Identify which cell holds the provided text, then report its [X, Y] central coordinate. 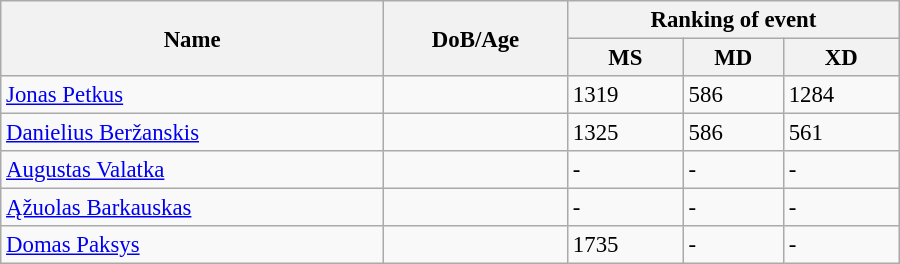
MD [733, 58]
Ranking of event [734, 20]
1284 [841, 95]
1325 [626, 133]
MS [626, 58]
1319 [626, 95]
Domas Paksys [192, 245]
Jonas Petkus [192, 95]
1735 [626, 245]
561 [841, 133]
Name [192, 38]
DoB/Age [475, 38]
XD [841, 58]
Danielius Beržanskis [192, 133]
Ąžuolas Barkauskas [192, 208]
Augustas Valatka [192, 170]
